Provide the (x, y) coordinate of the cell's center where the given text is located.  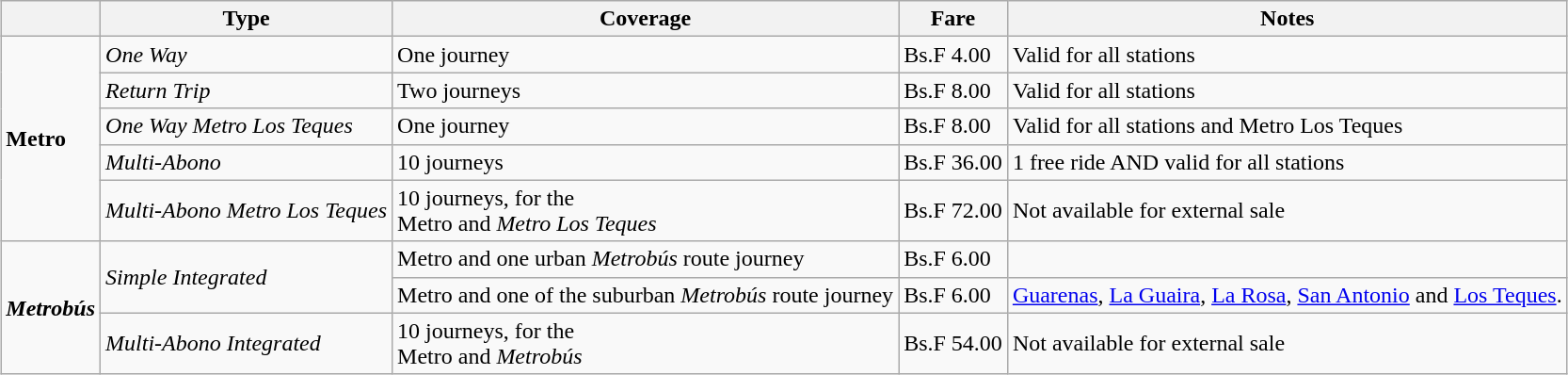
1 free ride AND valid for all stations (1288, 162)
Metrobús (51, 307)
Metro and one urban Metrobús route journey (646, 259)
Type (247, 19)
Simple Integrated (247, 277)
Multi-Abono Metro Los Teques (247, 211)
Bs.F 54.00 (953, 343)
10 journeys (646, 162)
Metro (51, 139)
Coverage (646, 19)
Multi-Abono Integrated (247, 343)
Multi-Abono (247, 162)
Fare (953, 19)
Bs.F 4.00 (953, 55)
Valid for all stations and Metro Los Teques (1288, 126)
10 journeys, for theMetro and Metrobús (646, 343)
Metro and one of the suburban Metrobús route journey (646, 295)
Bs.F 36.00 (953, 162)
Two journeys (646, 90)
Return Trip (247, 90)
One Way (247, 55)
Bs.F 72.00 (953, 211)
Notes (1288, 19)
One Way Metro Los Teques (247, 126)
Guarenas, La Guaira, La Rosa, San Antonio and Los Teques. (1288, 295)
10 journeys, for theMetro and Metro Los Teques (646, 211)
